Determine the (X, Y) coordinate at the center of the cell enclosing the given text.  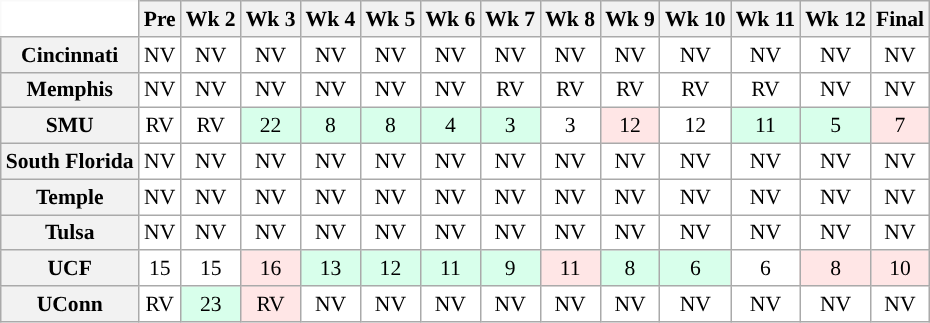
16 (271, 269)
Wk 3 (271, 19)
Wk 10 (696, 19)
Temple (70, 197)
22 (271, 126)
SMU (70, 126)
13 (331, 269)
4 (450, 126)
23 (211, 304)
South Florida (70, 162)
Tulsa (70, 233)
7 (900, 126)
9 (510, 269)
Memphis (70, 90)
Final (900, 19)
Wk 7 (510, 19)
Wk 6 (450, 19)
Wk 8 (570, 19)
Wk 12 (836, 19)
Pre (160, 19)
5 (836, 126)
Cincinnati (70, 55)
UCF (70, 269)
Wk 11 (766, 19)
Wk 4 (331, 19)
10 (900, 269)
Wk 9 (630, 19)
UConn (70, 304)
Wk 5 (390, 19)
Wk 2 (211, 19)
